Return [X, Y] of the center of cell containing provided text 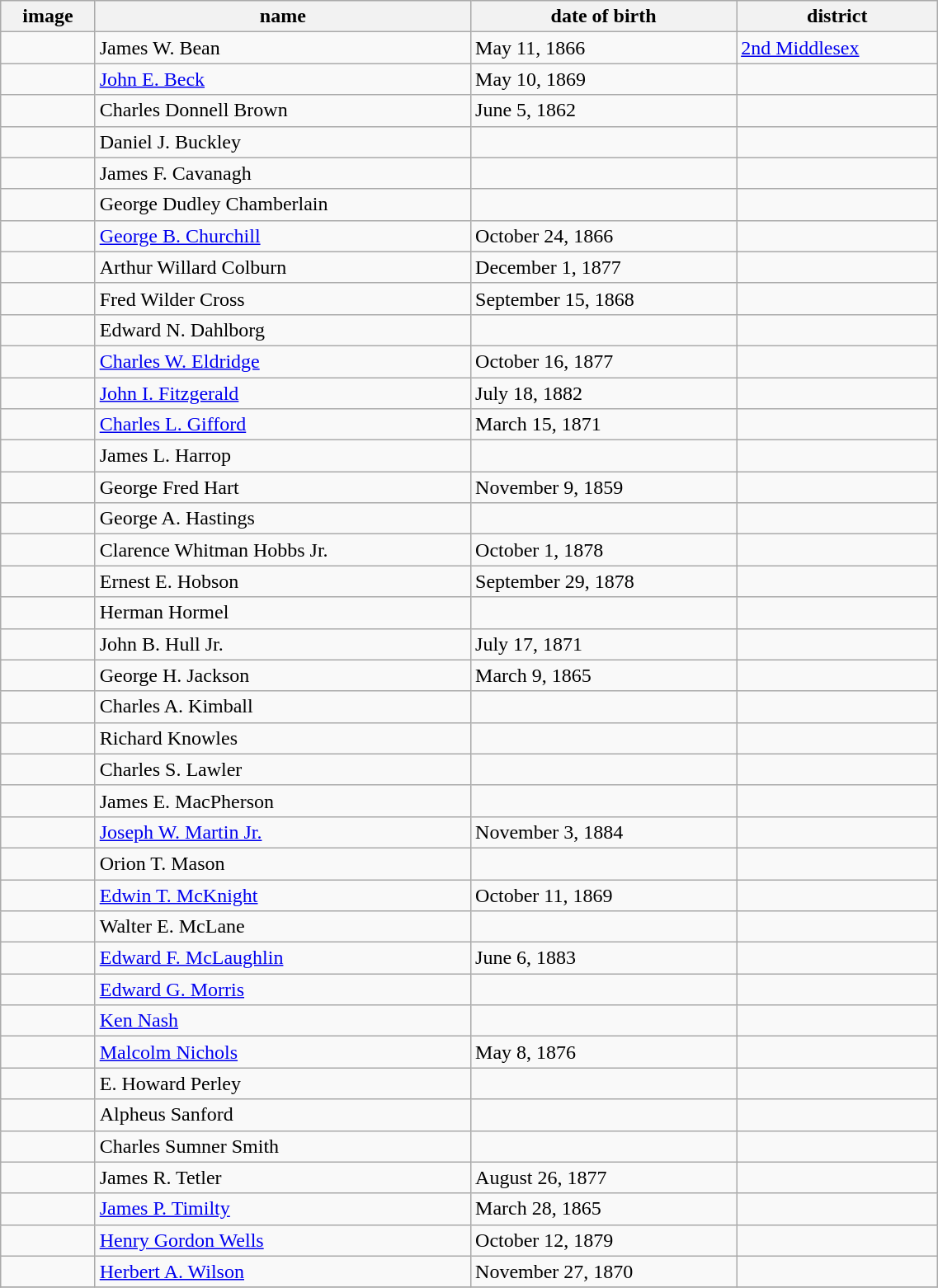
August 26, 1877 [604, 1178]
July 18, 1882 [604, 393]
James W. Bean [282, 48]
May 10, 1869 [604, 79]
Edwin T. McKnight [282, 895]
Henry Gordon Wells [282, 1240]
Charles Donnell Brown [282, 110]
March 9, 1865 [604, 675]
May 11, 1866 [604, 48]
Fred Wilder Cross [282, 298]
Orion T. Mason [282, 863]
Joseph W. Martin Jr. [282, 832]
Edward G. Morris [282, 990]
district [837, 16]
Clarence Whitman Hobbs Jr. [282, 550]
March 15, 1871 [604, 425]
George H. Jackson [282, 675]
date of birth [604, 16]
George A. Hastings [282, 519]
George Dudley Chamberlain [282, 204]
John I. Fitzgerald [282, 393]
Richard Knowles [282, 738]
October 11, 1869 [604, 895]
Malcolm Nichols [282, 1052]
George B. Churchill [282, 236]
Charles S. Lawler [282, 769]
June 6, 1883 [604, 958]
June 5, 1862 [604, 110]
image [48, 16]
Charles A. Kimball [282, 707]
2nd Middlesex [837, 48]
James E. MacPherson [282, 801]
May 8, 1876 [604, 1052]
James R. Tetler [282, 1178]
December 1, 1877 [604, 267]
March 28, 1865 [604, 1209]
Edward N. Dahlborg [282, 330]
November 27, 1870 [604, 1272]
Arthur Willard Colburn [282, 267]
Walter E. McLane [282, 927]
October 12, 1879 [604, 1240]
November 9, 1859 [604, 487]
James F. Cavanagh [282, 173]
July 17, 1871 [604, 644]
November 3, 1884 [604, 832]
Herbert A. Wilson [282, 1272]
Ken Nash [282, 1021]
James P. Timilty [282, 1209]
Edward F. McLaughlin [282, 958]
October 24, 1866 [604, 236]
George Fred Hart [282, 487]
E. Howard Perley [282, 1084]
Daniel J. Buckley [282, 142]
James L. Harrop [282, 456]
Ernest E. Hobson [282, 581]
Charles Sumner Smith [282, 1146]
October 1, 1878 [604, 550]
Charles W. Eldridge [282, 361]
Herman Hormel [282, 613]
John E. Beck [282, 79]
September 15, 1868 [604, 298]
John B. Hull Jr. [282, 644]
Alpheus Sanford [282, 1115]
Charles L. Gifford [282, 425]
name [282, 16]
September 29, 1878 [604, 581]
October 16, 1877 [604, 361]
